Extract the (x, y) coordinate from the center of the cell holding the provided text.  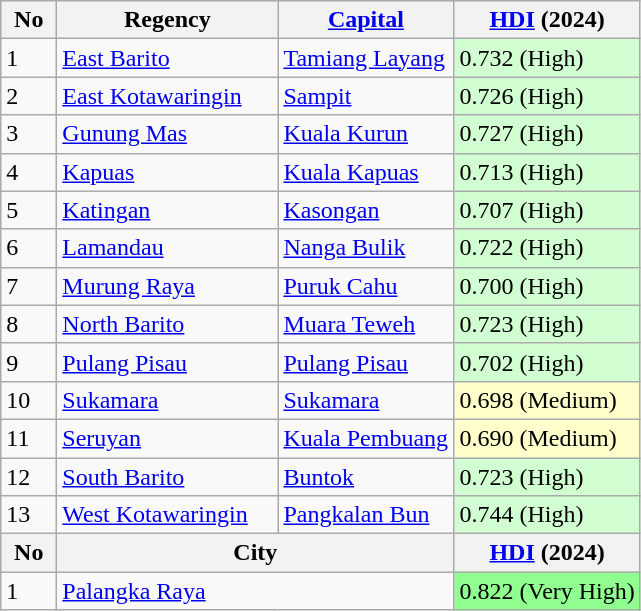
West Kotawaringin (168, 515)
Katingan (168, 210)
Nanga Bulik (366, 248)
Tamiang Layang (366, 58)
10 (29, 400)
0.732 (High) (547, 58)
6 (29, 248)
Kuala Kurun (366, 134)
0.707 (High) (547, 210)
13 (29, 515)
Kapuas (168, 172)
12 (29, 477)
East Barito (168, 58)
Kuala Pembuang (366, 438)
8 (29, 324)
0.702 (High) (547, 362)
Buntok (366, 477)
South Barito (168, 477)
7 (29, 286)
Pangkalan Bun (366, 515)
Puruk Cahu (366, 286)
City (256, 553)
Capital (366, 20)
Murung Raya (168, 286)
Palangka Raya (256, 591)
North Barito (168, 324)
Muara Teweh (366, 324)
Lamandau (168, 248)
2 (29, 96)
0.744 (High) (547, 515)
4 (29, 172)
3 (29, 134)
Seruyan (168, 438)
Gunung Mas (168, 134)
Kasongan (366, 210)
11 (29, 438)
0.713 (High) (547, 172)
0.690 (Medium) (547, 438)
0.722 (High) (547, 248)
East Kotawaringin (168, 96)
Regency (168, 20)
9 (29, 362)
0.698 (Medium) (547, 400)
0.727 (High) (547, 134)
0.700 (High) (547, 286)
0.726 (High) (547, 96)
5 (29, 210)
Sampit (366, 96)
0.822 (Very High) (547, 591)
Kuala Kapuas (366, 172)
